Return [X, Y] of the center of cell containing provided text 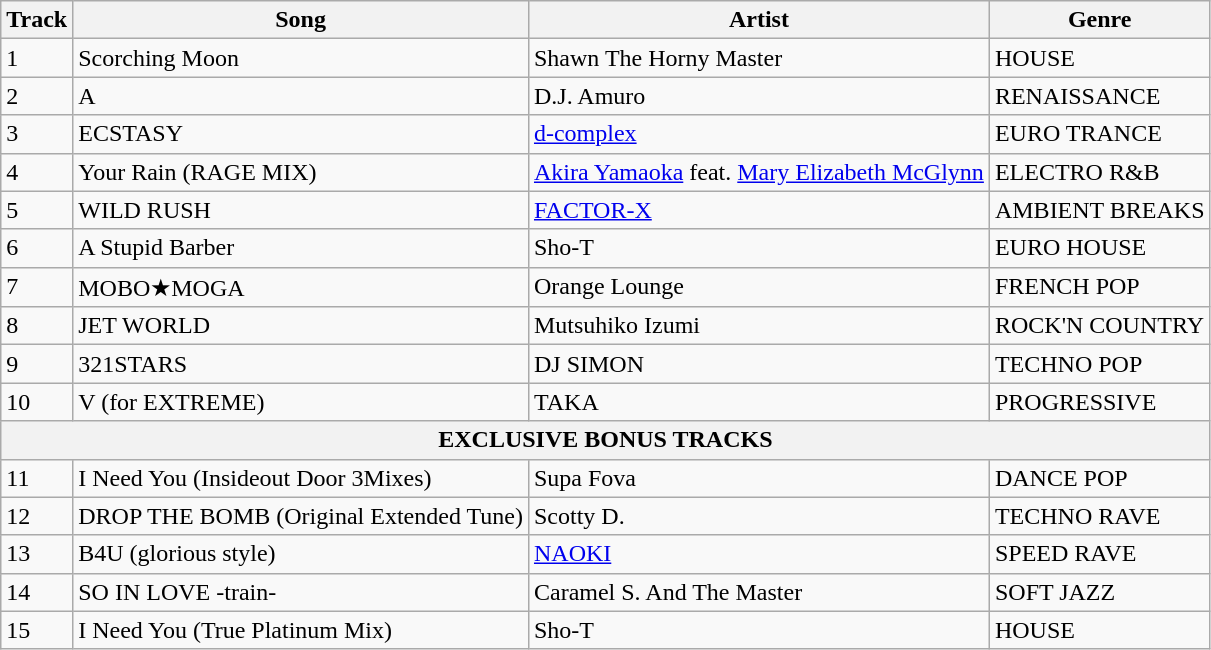
JET WORLD [301, 326]
RENAISSANCE [1100, 96]
V (for EXTREME) [301, 402]
12 [37, 516]
MOBO★MOGA [301, 287]
d-complex [758, 134]
15 [37, 630]
AMBIENT BREAKS [1100, 210]
A Stupid Barber [301, 248]
Scotty D. [758, 516]
ELECTRO R&B [1100, 172]
D.J. Amuro [758, 96]
10 [37, 402]
14 [37, 592]
Akira Yamaoka feat. Mary Elizabeth McGlynn [758, 172]
DJ SIMON [758, 364]
DROP THE BOMB (Original Extended Tune) [301, 516]
13 [37, 554]
B4U (glorious style) [301, 554]
TAKA [758, 402]
WILD RUSH [301, 210]
4 [37, 172]
EXCLUSIVE BONUS TRACKS [606, 440]
6 [37, 248]
I Need You (Insideout Door 3Mixes) [301, 478]
321STARS [301, 364]
Your Rain (RAGE MIX) [301, 172]
NAOKI [758, 554]
7 [37, 287]
Song [301, 20]
ECSTASY [301, 134]
5 [37, 210]
SOFT JAZZ [1100, 592]
FRENCH POP [1100, 287]
1 [37, 58]
2 [37, 96]
TECHNO RAVE [1100, 516]
SPEED RAVE [1100, 554]
8 [37, 326]
SO IN LOVE -train- [301, 592]
ROCK'N COUNTRY [1100, 326]
Shawn The Horny Master [758, 58]
EURO TRANCE [1100, 134]
11 [37, 478]
Orange Lounge [758, 287]
Genre [1100, 20]
Scorching Moon [301, 58]
A [301, 96]
TECHNO POP [1100, 364]
Mutsuhiko Izumi [758, 326]
I Need You (True Platinum Mix) [301, 630]
EURO HOUSE [1100, 248]
Supa Fova [758, 478]
PROGRESSIVE [1100, 402]
9 [37, 364]
FACTOR-X [758, 210]
Caramel S. And The Master [758, 592]
Track [37, 20]
DANCE POP [1100, 478]
Artist [758, 20]
3 [37, 134]
